Scan for the cell matching the given text and deliver its (x, y) coordinate at center. 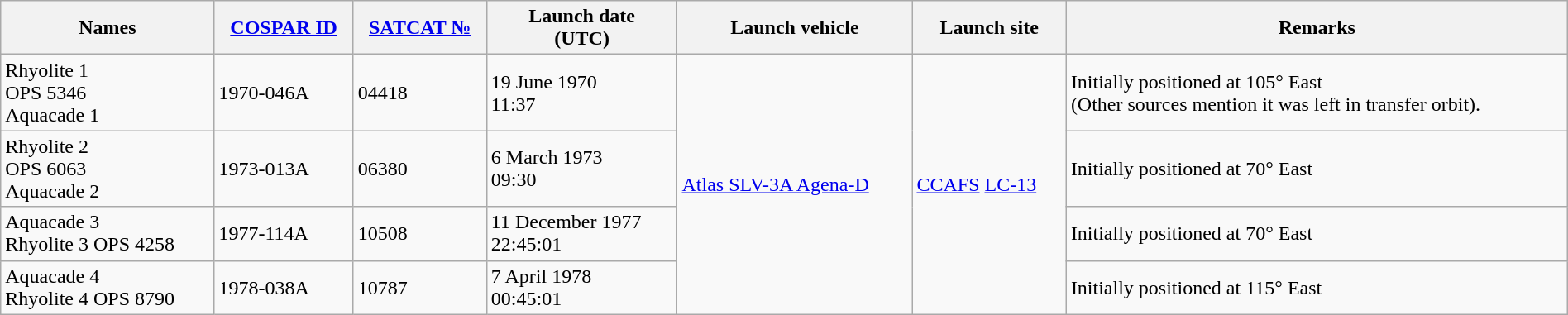
1977-114A (284, 233)
1978-038A (284, 288)
Aquacade 4Rhyolite 4 OPS 8790 (108, 288)
19 June 197011:37 (582, 93)
Launch vehicle (795, 28)
1973-013A (284, 169)
Remarks (1317, 28)
CCAFS LC-13 (989, 184)
Launch date(UTC) (582, 28)
06380 (420, 169)
Launch site (989, 28)
Names (108, 28)
Atlas SLV-3A Agena-D (795, 184)
Rhyolite 1OPS 5346Aquacade 1 (108, 93)
1970-046A (284, 93)
Initially positioned at 105° East(Other sources mention it was left in transfer orbit). (1317, 93)
SATCAT № (420, 28)
Aquacade 3Rhyolite 3 OPS 4258 (108, 233)
COSPAR ID (284, 28)
6 March 197309:30 (582, 169)
Initially positioned at 115° East (1317, 288)
7 April 197800:45:01 (582, 288)
04418 (420, 93)
10508 (420, 233)
11 December 197722:45:01 (582, 233)
Rhyolite 2OPS 6063Aquacade 2 (108, 169)
10787 (420, 288)
